Pinpoint the cell where the given text exists, returning its (x, y) midpoint coordinate. 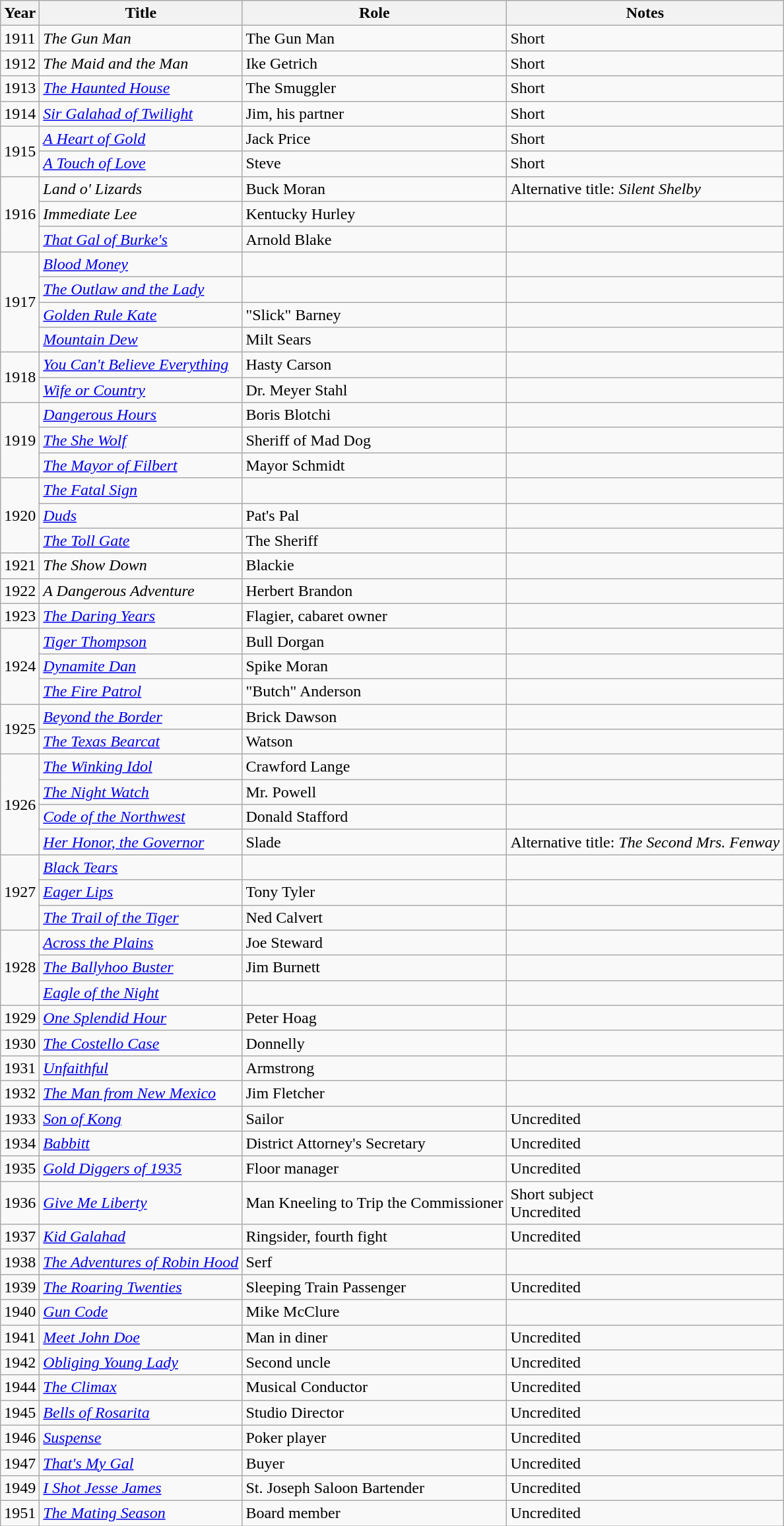
Blood Money (141, 264)
1949 (20, 1488)
Buyer (375, 1463)
Ned Calvert (375, 917)
A Heart of Gold (141, 139)
1919 (20, 440)
Babbitt (141, 1144)
Mountain Dew (141, 340)
The Sheriff (375, 541)
Flagier, cabaret owner (375, 616)
1938 (20, 1262)
The Ballyhoo Buster (141, 968)
Bull Dorgan (375, 641)
The Roaring Twenties (141, 1287)
Sleeping Train Passenger (375, 1287)
A Touch of Love (141, 164)
1941 (20, 1337)
Second uncle (375, 1362)
Meet John Doe (141, 1337)
Alternative title: The Second Mrs. Fenway (645, 842)
The Trail of the Tiger (141, 917)
"Slick" Barney (375, 315)
1911 (20, 38)
Musical Conductor (375, 1387)
Spike Moran (375, 666)
Gold Diggers of 1935 (141, 1169)
1917 (20, 302)
1932 (20, 1093)
1924 (20, 666)
Short subjectUncredited (645, 1203)
Son of Kong (141, 1119)
1935 (20, 1169)
1946 (20, 1438)
Mayor Schmidt (375, 465)
1945 (20, 1412)
Blackie (375, 566)
Jim, his partner (375, 114)
Donald Stafford (375, 817)
1920 (20, 515)
Peter Hoag (375, 1018)
Dangerous Hours (141, 415)
Man Kneeling to Trip the Commissioner (375, 1203)
Dr. Meyer Stahl (375, 390)
Notes (645, 13)
1921 (20, 566)
Jim Fletcher (375, 1093)
Suspense (141, 1438)
Milt Sears (375, 340)
Wife or Country (141, 390)
1913 (20, 88)
Mike McClure (375, 1312)
I Shot Jesse James (141, 1488)
The Fire Patrol (141, 691)
Title (141, 13)
Alternative title: Silent Shelby (645, 189)
Ringsider, fourth fight (375, 1237)
The Toll Gate (141, 541)
The Night Watch (141, 792)
You Can't Believe Everything (141, 365)
1934 (20, 1144)
1929 (20, 1018)
Role (375, 13)
Black Tears (141, 867)
Arnold Blake (375, 239)
St. Joseph Saloon Bartender (375, 1488)
Land o' Lizards (141, 189)
Serf (375, 1262)
Tony Tyler (375, 892)
The Fatal Sign (141, 490)
1939 (20, 1287)
The Winking Idol (141, 767)
Ike Getrich (375, 63)
The Climax (141, 1387)
The Show Down (141, 566)
Sheriff of Mad Dog (375, 440)
Mr. Powell (375, 792)
Duds (141, 515)
1942 (20, 1362)
Tiger Thompson (141, 641)
Give Me Liberty (141, 1203)
Immediate Lee (141, 214)
The Haunted House (141, 88)
Crawford Lange (375, 767)
Obliging Young Lady (141, 1362)
Poker player (375, 1438)
The Adventures of Robin Hood (141, 1262)
1931 (20, 1068)
Her Honor, the Governor (141, 842)
Jim Burnett (375, 968)
The Outlaw and the Lady (141, 289)
Herbert Brandon (375, 591)
The Texas Bearcat (141, 742)
Gun Code (141, 1312)
Eagle of the Night (141, 993)
Beyond the Border (141, 716)
1915 (20, 151)
Buck Moran (375, 189)
Kid Galahad (141, 1237)
The Mating Season (141, 1513)
Man in diner (375, 1337)
Donnelly (375, 1043)
Watson (375, 742)
Bells of Rosarita (141, 1412)
1933 (20, 1119)
The Man from New Mexico (141, 1093)
Code of the Northwest (141, 817)
Studio Director (375, 1412)
1947 (20, 1463)
The She Wolf (141, 440)
1944 (20, 1387)
Brick Dawson (375, 716)
Joe Steward (375, 943)
A Dangerous Adventure (141, 591)
The Maid and the Man (141, 63)
That's My Gal (141, 1463)
Slade (375, 842)
Across the Plains (141, 943)
"Butch" Anderson (375, 691)
1923 (20, 616)
1914 (20, 114)
Floor manager (375, 1169)
1940 (20, 1312)
Board member (375, 1513)
Pat's Pal (375, 515)
Steve (375, 164)
Boris Blotchi (375, 415)
1936 (20, 1203)
Sailor (375, 1119)
1916 (20, 214)
1912 (20, 63)
Dynamite Dan (141, 666)
Golden Rule Kate (141, 315)
1922 (20, 591)
1928 (20, 968)
Eager Lips (141, 892)
1951 (20, 1513)
1930 (20, 1043)
Armstrong (375, 1068)
That Gal of Burke's (141, 239)
Unfaithful (141, 1068)
The Mayor of Filbert (141, 465)
The Costello Case (141, 1043)
Jack Price (375, 139)
The Daring Years (141, 616)
1937 (20, 1237)
1918 (20, 378)
Sir Galahad of Twilight (141, 114)
One Splendid Hour (141, 1018)
1927 (20, 892)
1926 (20, 805)
District Attorney's Secretary (375, 1144)
1925 (20, 729)
The Smuggler (375, 88)
Year (20, 13)
Hasty Carson (375, 365)
Kentucky Hurley (375, 214)
